Pinpoint the cell where the given text exists, returning its (x, y) midpoint coordinate. 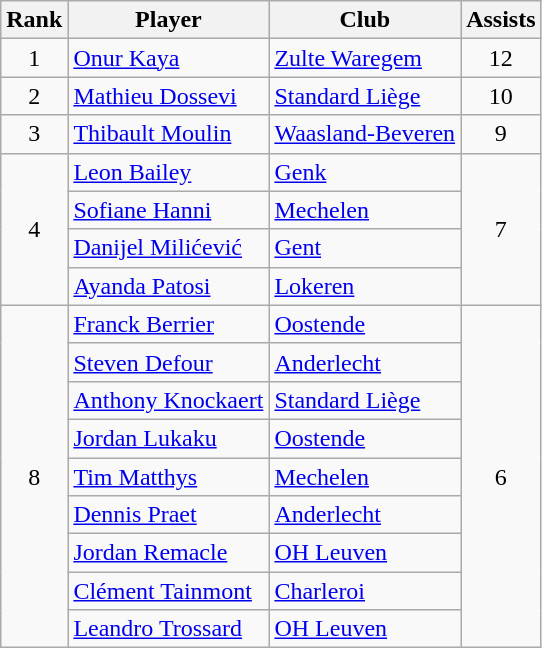
Waasland-Beveren (365, 134)
Mathieu Dossevi (168, 96)
Genk (365, 172)
7 (501, 229)
8 (34, 476)
Rank (34, 20)
Leon Bailey (168, 172)
Danijel Milićević (168, 248)
Zulte Waregem (365, 58)
Leandro Trossard (168, 629)
Charleroi (365, 591)
Franck Berrier (168, 324)
6 (501, 476)
Assists (501, 20)
Thibault Moulin (168, 134)
4 (34, 229)
Sofiane Hanni (168, 210)
12 (501, 58)
3 (34, 134)
Dennis Praet (168, 515)
Club (365, 20)
Jordan Remacle (168, 553)
Clément Tainmont (168, 591)
Gent (365, 248)
10 (501, 96)
Jordan Lukaku (168, 438)
Player (168, 20)
Ayanda Patosi (168, 286)
Steven Defour (168, 362)
Tim Matthys (168, 477)
1 (34, 58)
9 (501, 134)
Lokeren (365, 286)
2 (34, 96)
Anthony Knockaert (168, 400)
Onur Kaya (168, 58)
